Locate the cell with the specified text and output its (x, y) center coordinate. 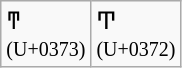
ͳ(U+0373) (46, 34)
Ͳ(U+0372) (136, 34)
